For the text-containing cell, return its midpoint in (x, y) coordinate format. 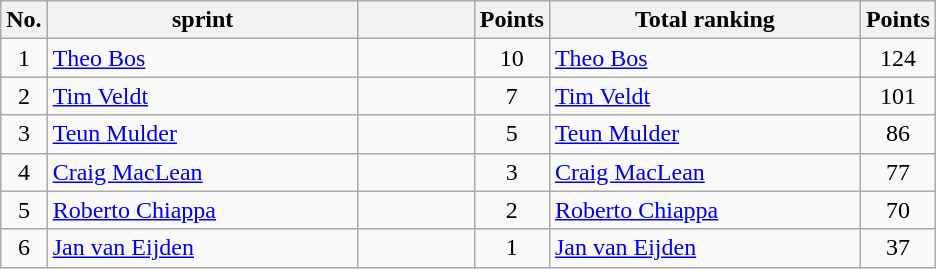
101 (898, 96)
sprint (202, 20)
7 (512, 96)
37 (898, 248)
4 (24, 172)
70 (898, 210)
10 (512, 58)
Total ranking (704, 20)
77 (898, 172)
6 (24, 248)
No. (24, 20)
86 (898, 134)
124 (898, 58)
